Return (x, y) of the center of cell containing provided text 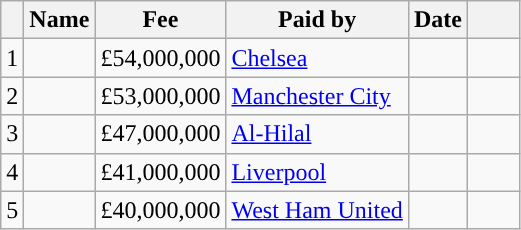
Chelsea (317, 58)
Paid by (317, 20)
West Ham United (317, 210)
3 (12, 134)
Name (60, 20)
4 (12, 172)
Date (438, 20)
5 (12, 210)
£54,000,000 (160, 58)
£47,000,000 (160, 134)
2 (12, 96)
£40,000,000 (160, 210)
Fee (160, 20)
Manchester City (317, 96)
Liverpool (317, 172)
£41,000,000 (160, 172)
1 (12, 58)
Al-Hilal (317, 134)
£53,000,000 (160, 96)
